Provide the (x, y) coordinate of the cell's center where the given text is located.  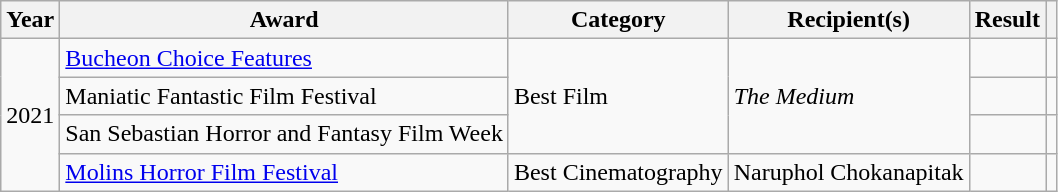
The Medium (848, 96)
Molins Horror Film Festival (284, 172)
Naruphol Chokanapitak (848, 172)
Result (1007, 20)
Year (30, 20)
Recipient(s) (848, 20)
Best Film (618, 96)
2021 (30, 115)
Category (618, 20)
San Sebastian Horror and Fantasy Film Week (284, 134)
Award (284, 20)
Maniatic Fantastic Film Festival (284, 96)
Best Cinematography (618, 172)
Bucheon Choice Features (284, 58)
